Identify which cell holds the provided text, then report its (X, Y) central coordinate. 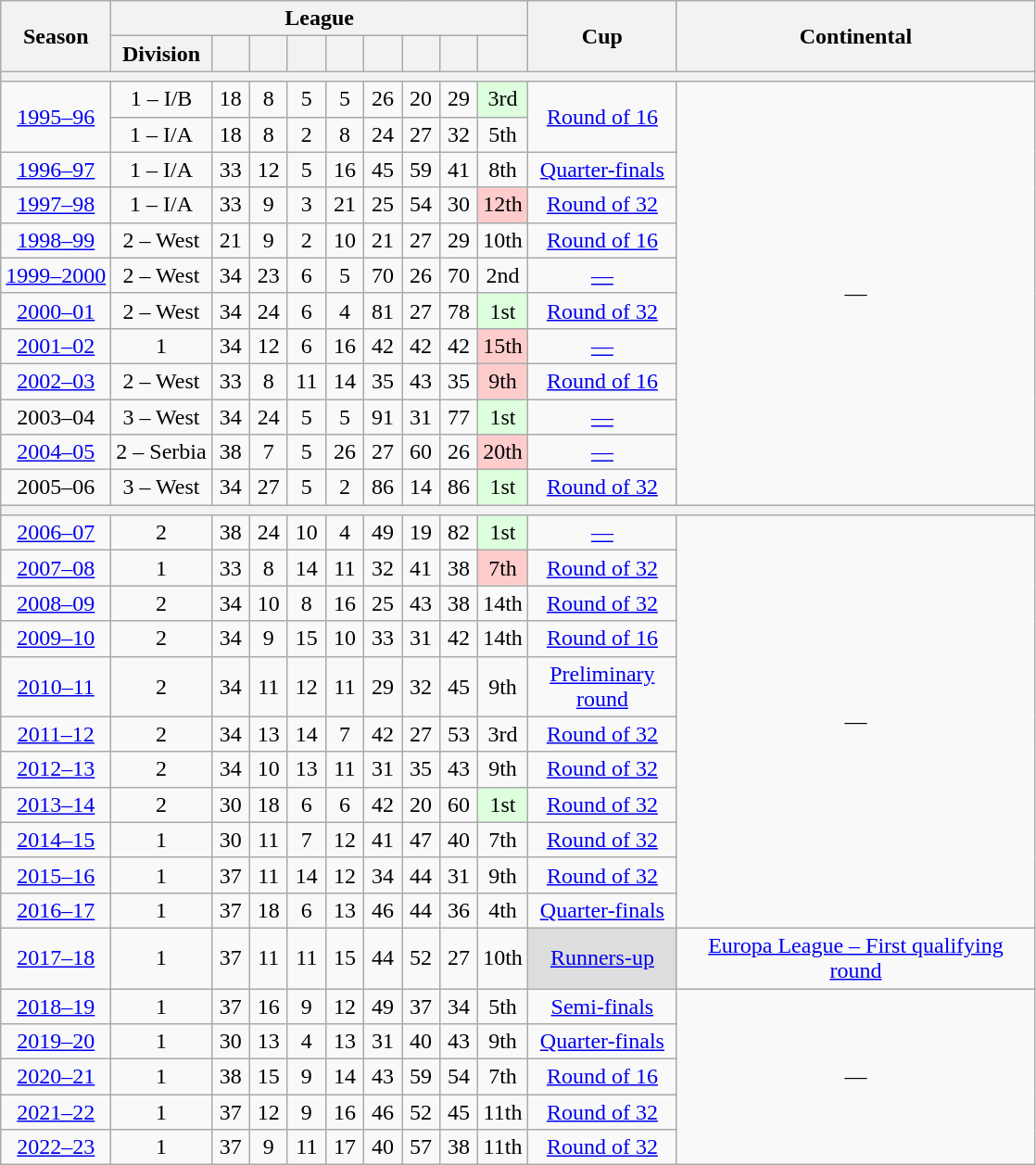
91 (382, 416)
81 (382, 310)
4th (503, 910)
2006–07 (56, 533)
2022–23 (56, 1147)
47 (421, 840)
1996–97 (56, 170)
2003–04 (56, 416)
2015–16 (56, 875)
2019–20 (56, 1042)
Preliminary round (602, 686)
League (320, 19)
19 (421, 533)
17 (345, 1147)
2021–22 (56, 1112)
2004–05 (56, 452)
8th (503, 170)
2012–13 (56, 769)
1999–2000 (56, 275)
Semi-finals (602, 1006)
78 (460, 310)
20th (503, 452)
2013–14 (56, 804)
1 – I/B (161, 99)
77 (460, 416)
2000–01 (56, 310)
2007–08 (56, 568)
23 (269, 275)
1995–96 (56, 117)
Season (56, 36)
3 (306, 205)
12th (503, 205)
Continental (855, 36)
Europa League – First qualifying round (855, 958)
2016–17 (56, 910)
36 (460, 910)
2002–03 (56, 381)
1998–99 (56, 240)
53 (460, 734)
Division (161, 54)
2001–02 (56, 346)
Cup (602, 36)
2018–19 (56, 1006)
2011–12 (56, 734)
2010–11 (56, 686)
15th (503, 346)
2 – Serbia (161, 452)
2008–09 (56, 603)
2nd (503, 275)
2005–06 (56, 488)
2009–10 (56, 639)
82 (460, 533)
1997–98 (56, 205)
2014–15 (56, 840)
57 (421, 1147)
Runners-up (602, 958)
2020–21 (56, 1077)
2017–18 (56, 958)
